Scan for the cell matching the given text and deliver its (X, Y) coordinate at center. 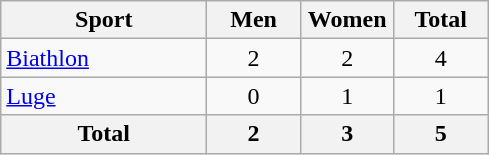
3 (347, 134)
Sport (104, 20)
0 (254, 96)
Men (254, 20)
Women (347, 20)
5 (441, 134)
4 (441, 58)
Luge (104, 96)
Biathlon (104, 58)
